From the cell containing the given text, extract its center point as [x, y] coordinate. 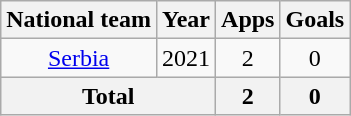
Apps [248, 20]
National team [79, 20]
Serbia [79, 58]
2021 [186, 58]
Year [186, 20]
Goals [315, 20]
Total [108, 96]
